Provide the [x, y] coordinate of the cell's center where the given text is located.  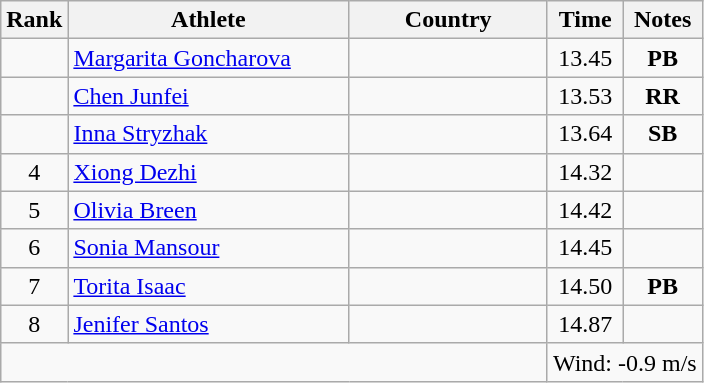
Rank [34, 20]
Inna Stryzhak [208, 134]
Margarita Goncharova [208, 58]
Chen Junfei [208, 96]
Notes [662, 20]
14.32 [584, 172]
SB [662, 134]
13.53 [584, 96]
13.45 [584, 58]
14.42 [584, 210]
Athlete [208, 20]
5 [34, 210]
Jenifer Santos [208, 324]
14.50 [584, 286]
Olivia Breen [208, 210]
Time [584, 20]
13.64 [584, 134]
6 [34, 248]
Wind: -0.9 m/s [624, 362]
14.45 [584, 248]
Country [448, 20]
RR [662, 96]
Torita Isaac [208, 286]
Xiong Dezhi [208, 172]
8 [34, 324]
Sonia Mansour [208, 248]
7 [34, 286]
4 [34, 172]
14.87 [584, 324]
